For the text-containing cell, return its midpoint in [x, y] coordinate format. 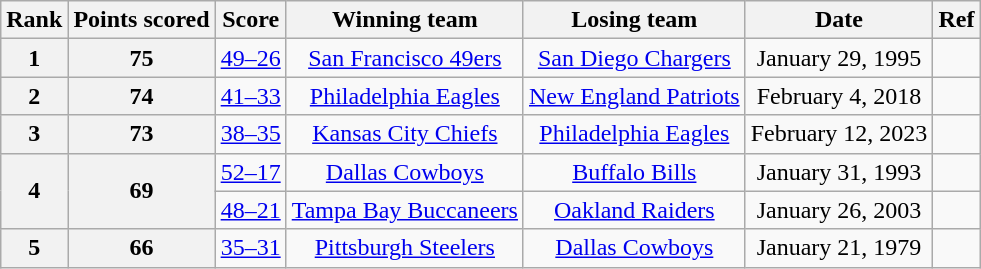
73 [142, 134]
5 [34, 248]
35–31 [250, 248]
Oakland Raiders [634, 210]
February 4, 2018 [839, 96]
New England Patriots [634, 96]
January 21, 1979 [839, 248]
38–35 [250, 134]
75 [142, 58]
Kansas City Chiefs [404, 134]
San Francisco 49ers [404, 58]
52–17 [250, 172]
Date [839, 20]
48–21 [250, 210]
San Diego Chargers [634, 58]
Score [250, 20]
1 [34, 58]
Pittsburgh Steelers [404, 248]
Points scored [142, 20]
41–33 [250, 96]
January 29, 1995 [839, 58]
2 [34, 96]
Tampa Bay Buccaneers [404, 210]
66 [142, 248]
69 [142, 191]
Rank [34, 20]
Buffalo Bills [634, 172]
4 [34, 191]
February 12, 2023 [839, 134]
January 31, 1993 [839, 172]
Winning team [404, 20]
January 26, 2003 [839, 210]
74 [142, 96]
49–26 [250, 58]
Losing team [634, 20]
3 [34, 134]
Ref [956, 20]
